For the text-containing cell, return its midpoint in (x, y) coordinate format. 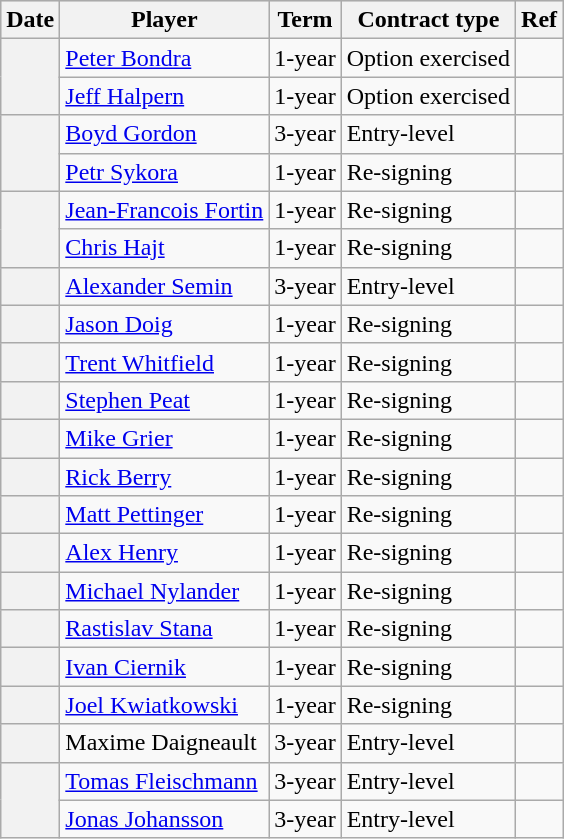
Player (164, 20)
Chris Hajt (164, 248)
Jean-Francois Fortin (164, 210)
Jason Doig (164, 324)
Ivan Ciernik (164, 667)
Maxime Daigneault (164, 743)
Jonas Johansson (164, 819)
Rastislav Stana (164, 629)
Joel Kwiatkowski (164, 705)
Stephen Peat (164, 400)
Rick Berry (164, 477)
Jeff Halpern (164, 96)
Mike Grier (164, 438)
Michael Nylander (164, 591)
Ref (540, 20)
Petr Sykora (164, 172)
Contract type (428, 20)
Alex Henry (164, 553)
Peter Bondra (164, 58)
Matt Pettinger (164, 515)
Boyd Gordon (164, 134)
Date (30, 20)
Alexander Semin (164, 286)
Tomas Fleischmann (164, 781)
Trent Whitfield (164, 362)
Term (305, 20)
